Return [X, Y] of the center of cell containing provided text 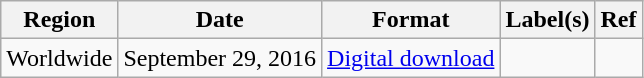
Label(s) [548, 20]
Format [411, 20]
September 29, 2016 [220, 58]
Date [220, 20]
Ref [618, 20]
Digital download [411, 58]
Worldwide [60, 58]
Region [60, 20]
